Pinpoint the cell where the given text exists, returning its [X, Y] midpoint coordinate. 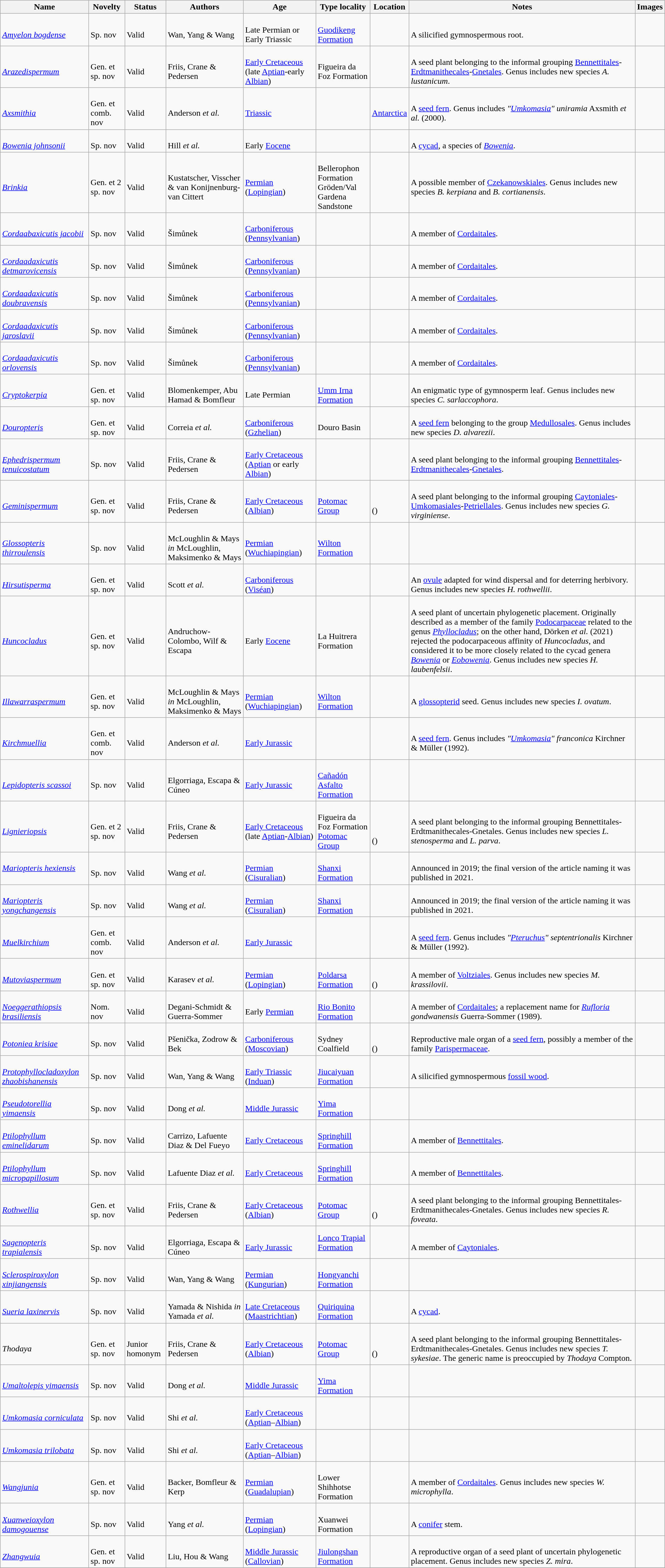
Early Triassic (Induan) [280, 1071]
Bellerophon Formation Gröden/Val Gardena Sandstone [343, 182]
Douro Basin [343, 423]
Age [280, 7]
Ptilophyllum micropapillosum [45, 1168]
A seed plant belonging to the informal grouping Caytoniales-Umkomasiales-Petriellales. Genus includes new species G. virginiense. [522, 501]
La Huitrera Formation [343, 636]
Lafuente Diaz et al. [205, 1168]
Cañadón Asfalto Formation [343, 780]
Name [45, 7]
Liu, Hou & Wang [205, 1552]
A seed plant belonging to the informal grouping Bennettitales-Erdtmanithecales-Gnetales. [522, 460]
Cordaadaxicutis doubravensis [45, 293]
Lonco Trapial Formation [343, 1242]
Type locality [343, 7]
A seed fern. Genus includes "Umkomasia" uniramia Axsmith et al. (2000). [522, 109]
Arazedispermum [45, 67]
A reproductive organ of a seed plant of uncertain phylogenetic placement. Genus includes new species Z. mira. [522, 1552]
Axsmithia [45, 109]
Rio Bonito Formation [343, 1007]
Jiucaiyuan Formation [343, 1071]
Novelty [107, 7]
A possible member of Czekanowskiales. Genus includes new species B. kerpiana and B. cortianensis. [522, 182]
Early Cretaceous (late Aptian-Albian) [280, 827]
Xuanweioxylon damogouense [45, 1519]
Jiulongshan Formation [343, 1552]
Amyelon bogdense [45, 30]
Figueira da Foz Formation Potomac Group [343, 827]
Scott et al. [205, 580]
Sclerospiroxylon xinjiangensis [45, 1275]
A member of Caytoniales. [522, 1242]
Carboniferous (Moscovian) [280, 1039]
A conifer stem. [522, 1519]
Ptilophyllum eminelidarum [45, 1136]
A seed fern. Genus includes "Pteruchus" septentrionalis Kirchner & Müller (1992). [522, 937]
Kirchmuellia [45, 738]
Noeggerathiopsis brasiliensis [45, 1007]
Blomenkemper, Abu Hamad & Bomfleur [205, 390]
A cycad, a species of Bowenia. [522, 141]
Cryptokerpia [45, 390]
Late Cretaceous (Maastrichtian) [280, 1307]
Protophyllocladoxylon zhaobishanensis [45, 1071]
A member of Cordaitales; a replacement name for Rufloria gondwanensis Guerra-Sommer (1989). [522, 1007]
Sueria laxinervis [45, 1307]
Karasev et al. [205, 975]
Potoniea krisiae [45, 1039]
Thodaya [45, 1344]
Antarctica [389, 109]
Early Permian [280, 1007]
Carrizo, Lafuente Diaz & Del Fueyo [205, 1136]
Mutoviaspermum [45, 975]
Brinkia [45, 182]
Wangjunia [45, 1482]
Status [145, 7]
Kustatscher, Visscher & van Konijnenburg-van Cittert [205, 182]
Cordaadaxicutis orlovensis [45, 358]
An ovule adapted for wind dispersal and for deterring herbivory. Genus includes new species H. rothwellii. [522, 580]
Muelkirchium [45, 937]
A cycad. [522, 1307]
Zhangwuia [45, 1552]
Figueira da Foz Formation [343, 67]
Degani-Schmidt & Guerra-Sommer [205, 1007]
Location [389, 7]
Lepidopteris scassoi [45, 780]
A seed plant belonging to the informal grouping Bennettitales-Erdtmanithecales-Gnetales. Genus includes new species R. foveata. [522, 1205]
A silicified gymnospermous root. [522, 30]
An enigmatic type of gymnosperm leaf. Genus includes new species C. sarlaccophora. [522, 390]
Hirsutisperma [45, 580]
Late Permian or Early Triassic [280, 30]
Triassic [280, 109]
A member of Voltziales. Genus includes new species M. krassilovii. [522, 975]
Quiriquina Formation [343, 1307]
A seed plant belonging to the informal grouping Bennettitales-Erdtmanithecales-Gnetales. Genus includes new species L. stenosperma and L. parva. [522, 827]
Guodikeng Formation [343, 30]
Carboniferous (Viséan) [280, 580]
Umkomasia trilobata [45, 1445]
Cordaadaxicutis detmarovicensis [45, 261]
Huncocladus [45, 636]
Early Cretaceous (late Aptian-early Albian) [280, 67]
Ephedrispermum tenuicostatum [45, 460]
Authors [205, 7]
Cordaadaxicutis jaroslavii [45, 326]
Yang et al. [205, 1519]
Hongyanchi Formation [343, 1275]
Backer, Bomfleur & Kerp [205, 1482]
Mariopteris yongchangensis [45, 901]
Lignieriopsis [45, 827]
Yamada & Nishida in Yamada et al. [205, 1307]
Permian (Kungurian) [280, 1275]
Hill et al. [205, 141]
Umkomasia corniculata [45, 1413]
Middle Jurassic (Callovian) [280, 1552]
Junior homonym [145, 1344]
Xuanwei Formation [343, 1519]
Andruchow-Colombo, Wilf & Escapa [205, 636]
Mariopteris hexiensis [45, 868]
A silicified gymnospermous fossil wood. [522, 1071]
Cordaabaxicutis jacobii [45, 229]
A glossopterid seed. Genus includes new species I. ovatum. [522, 697]
Lower Shihhotse Formation [343, 1482]
Permian (Guadalupian) [280, 1482]
Geminispermum [45, 501]
Notes [522, 7]
Rothwellia [45, 1205]
Sagenopteris trapialensis [45, 1242]
Images [650, 7]
A seed fern. Genus includes "Umkomasia" franconica Kirchner & Müller (1992). [522, 738]
Douropteris [45, 423]
A seed plant belonging to the informal grouping Bennettitales-Erdtmanithecales-Gnetales. Genus includes new species A. lustanicum. [522, 67]
Umm Irna Formation [343, 390]
Carboniferous (Gzhelian) [280, 423]
Glossopteris thirroulensis [45, 543]
Sydney Coalfield [343, 1039]
Pšenička, Zodrow & Bek [205, 1039]
A seed fern belonging to the group Medullosales. Genus includes new species D. alvarezii. [522, 423]
Early Cretaceous (Aptian or early Albian) [280, 460]
Nom. nov [107, 1007]
Correia et al. [205, 423]
A member of Cordaitales. Genus includes new species W. microphylla. [522, 1482]
Bowenia johnsonii [45, 141]
Reproductive male organ of a seed fern, possibly a member of the family Parispermaceae. [522, 1039]
Umaltolepis yimaensis [45, 1381]
Illawarraspermum [45, 697]
Poldarsa Formation [343, 975]
Pseudotorellia yimaensis [45, 1104]
Late Permian [280, 390]
